Search for the cell housing the specified text and yield its [x, y] center coordinate. 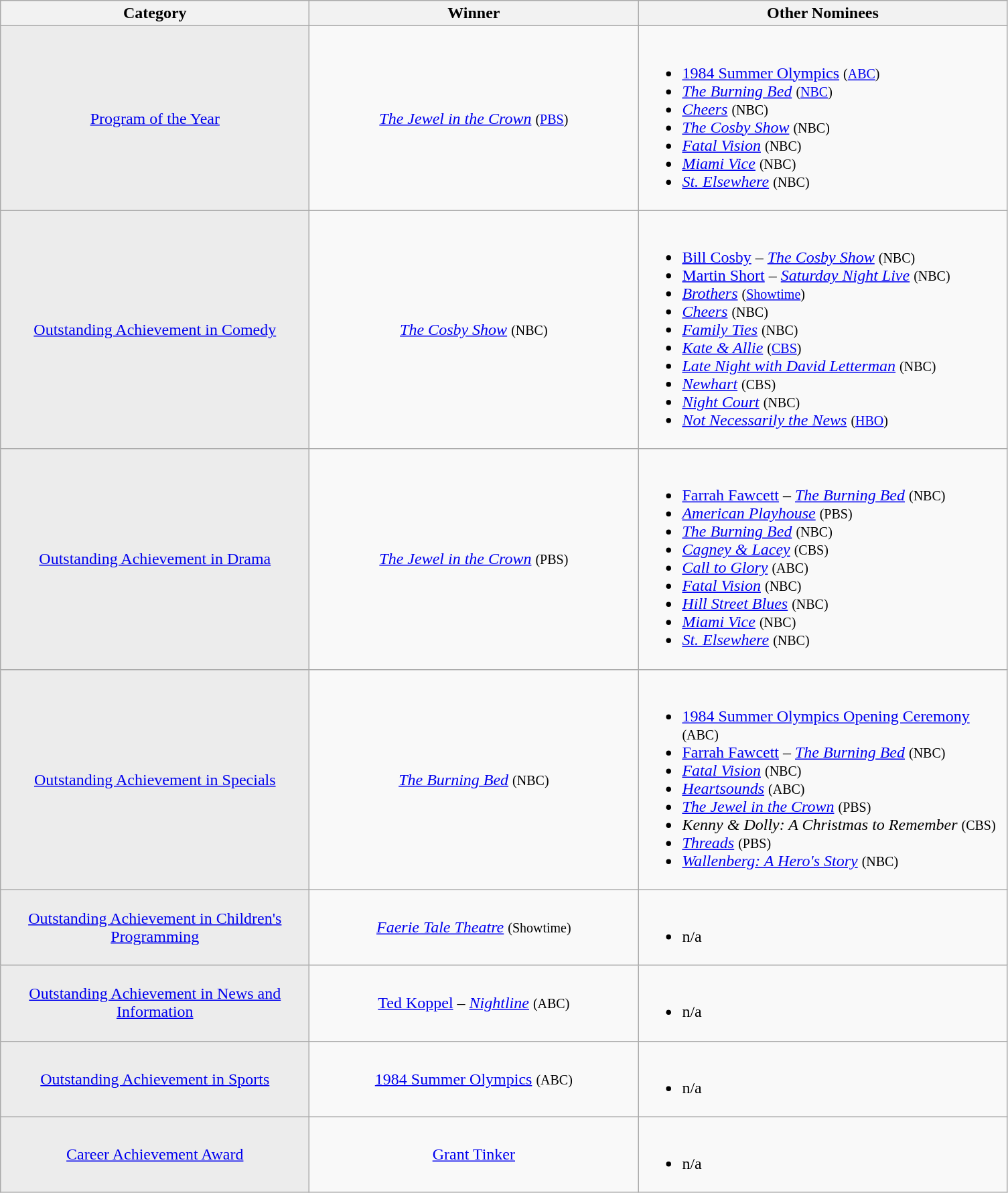
Winner [474, 13]
The Burning Bed (NBC) [474, 780]
Outstanding Achievement in Children's Programming [155, 927]
Outstanding Achievement in Sports [155, 1078]
1984 Summer Olympics (ABC) [474, 1078]
Outstanding Achievement in Specials [155, 780]
Program of the Year [155, 118]
Faerie Tale Theatre (Showtime) [474, 927]
Category [155, 13]
Outstanding Achievement in News and Information [155, 1003]
The Cosby Show (NBC) [474, 330]
Outstanding Achievement in Comedy [155, 330]
Ted Koppel – Nightline (ABC) [474, 1003]
Career Achievement Award [155, 1155]
Grant Tinker [474, 1155]
1984 Summer Olympics (ABC)The Burning Bed (NBC)Cheers (NBC)The Cosby Show (NBC)Fatal Vision (NBC)Miami Vice (NBC)St. Elsewhere (NBC) [822, 118]
Other Nominees [822, 13]
Outstanding Achievement in Drama [155, 559]
